Output the [x, y] coordinate of the center of the cell containing the given text.  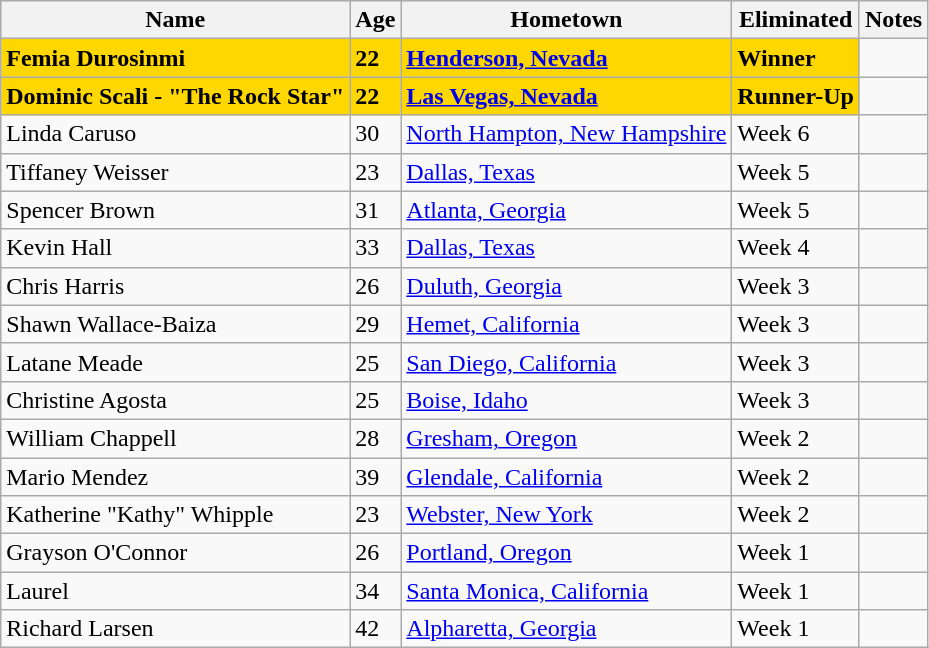
Duluth, Georgia [566, 286]
Mario Mendez [176, 477]
Richard Larsen [176, 629]
Spencer Brown [176, 210]
39 [376, 477]
Name [176, 20]
30 [376, 134]
Week 4 [796, 248]
Chris Harris [176, 286]
Eliminated [796, 20]
33 [376, 248]
Portland, Oregon [566, 553]
Alpharetta, Georgia [566, 629]
William Chappell [176, 438]
Tiffaney Weisser [176, 172]
Kevin Hall [176, 248]
North Hampton, New Hampshire [566, 134]
Latane Meade [176, 362]
Hometown [566, 20]
Winner [796, 58]
Grayson O'Connor [176, 553]
Age [376, 20]
San Diego, California [566, 362]
34 [376, 591]
31 [376, 210]
Christine Agosta [176, 400]
Shawn Wallace-Baiza [176, 324]
Linda Caruso [176, 134]
42 [376, 629]
Runner-Up [796, 96]
Santa Monica, California [566, 591]
Glendale, California [566, 477]
Gresham, Oregon [566, 438]
Femia Durosinmi [176, 58]
Hemet, California [566, 324]
Katherine "Kathy" Whipple [176, 515]
Boise, Idaho [566, 400]
28 [376, 438]
Laurel [176, 591]
Week 6 [796, 134]
Webster, New York [566, 515]
Atlanta, Georgia [566, 210]
Henderson, Nevada [566, 58]
29 [376, 324]
Notes [893, 20]
Dominic Scali - "The Rock Star" [176, 96]
Las Vegas, Nevada [566, 96]
